Locate the cell with the specified text and output its (X, Y) center coordinate. 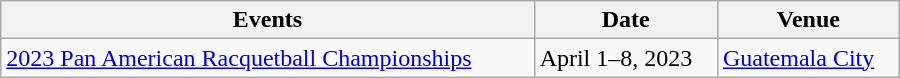
Guatemala City (808, 58)
Events (268, 20)
Date (626, 20)
Venue (808, 20)
2023 Pan American Racquetball Championships (268, 58)
April 1–8, 2023 (626, 58)
